Return [x, y] of the center of cell containing provided text 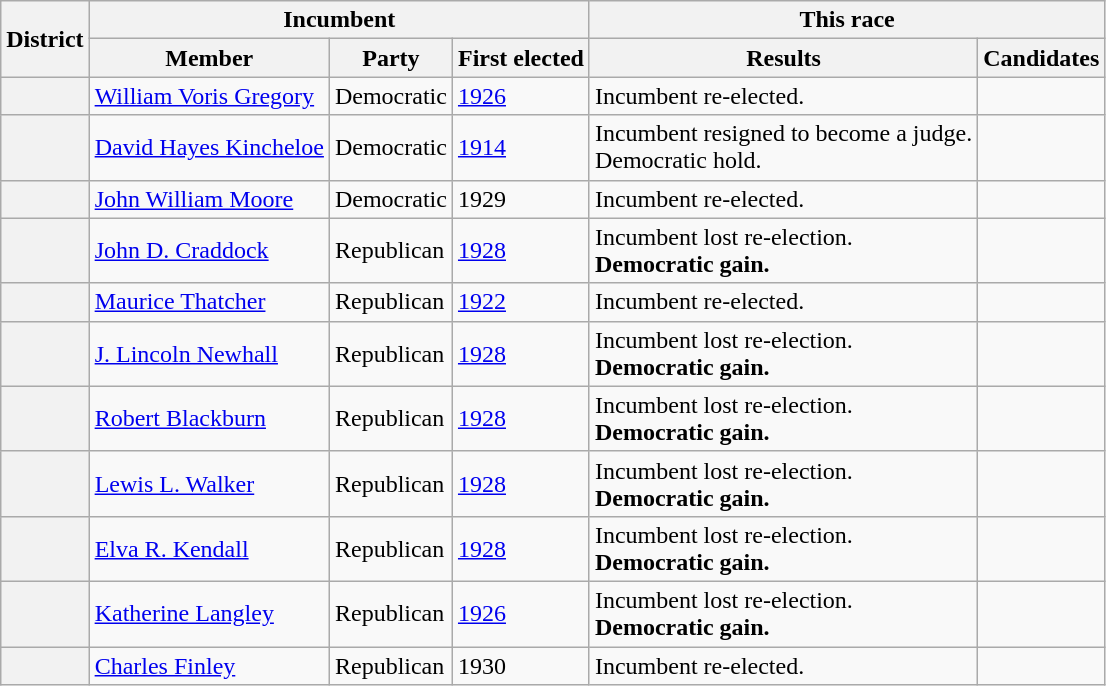
Lewis L. Walker [209, 484]
Candidates [1042, 58]
Results [783, 58]
Incumbent resigned to become a judge.Democratic hold. [783, 148]
Elva R. Kendall [209, 548]
Maurice Thatcher [209, 302]
First elected [520, 58]
John William Moore [209, 199]
Charles Finley [209, 665]
Member [209, 58]
District [45, 39]
1914 [520, 148]
1922 [520, 302]
This race [846, 20]
Katherine Langley [209, 614]
Party [390, 58]
David Hayes Kincheloe [209, 148]
J. Lincoln Newhall [209, 354]
William Voris Gregory [209, 96]
1929 [520, 199]
John D. Craddock [209, 250]
1930 [520, 665]
Incumbent [339, 20]
Robert Blackburn [209, 418]
